Return the [x, y] coordinate for the center point of the cell that contains the specified text.  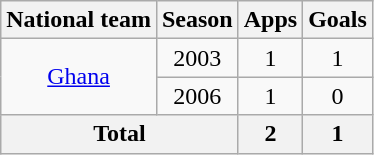
Ghana [79, 77]
Apps [270, 20]
2 [270, 134]
Goals [338, 20]
2006 [197, 96]
Season [197, 20]
Total [120, 134]
0 [338, 96]
2003 [197, 58]
National team [79, 20]
